For the text-containing cell, return its midpoint in (x, y) coordinate format. 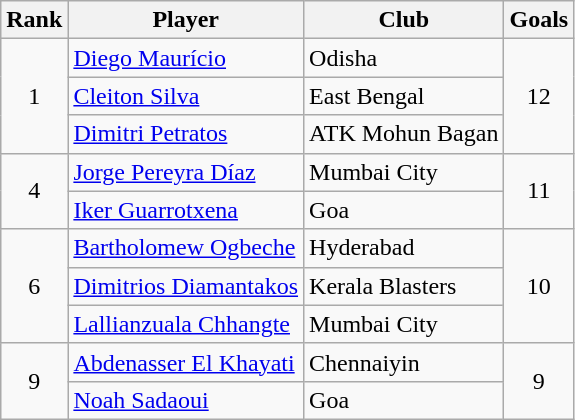
Odisha (404, 58)
East Bengal (404, 96)
Kerala Blasters (404, 286)
1 (34, 96)
Player (186, 20)
Goals (539, 20)
Rank (34, 20)
11 (539, 191)
Cleiton Silva (186, 96)
Chennaiyin (404, 362)
Diego Maurício (186, 58)
Noah Sadaoui (186, 400)
12 (539, 96)
4 (34, 191)
10 (539, 286)
Dimitri Petratos (186, 134)
ATK Mohun Bagan (404, 134)
6 (34, 286)
Jorge Pereyra Díaz (186, 172)
Iker Guarrotxena (186, 210)
Bartholomew Ogbeche (186, 248)
Lallianzuala Chhangte (186, 324)
Club (404, 20)
Hyderabad (404, 248)
Dimitrios Diamantakos (186, 286)
Abdenasser El Khayati (186, 362)
